Detect which cell encompasses the target text, then output its [X, Y] center coordinate. 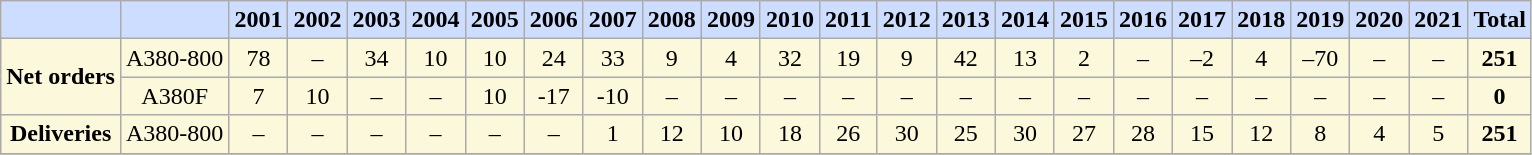
2013 [966, 20]
34 [376, 58]
78 [258, 58]
–70 [1320, 58]
2002 [318, 20]
26 [848, 134]
2003 [376, 20]
0 [1500, 96]
2020 [1380, 20]
15 [1202, 134]
13 [1024, 58]
24 [554, 58]
2 [1084, 58]
2001 [258, 20]
2012 [906, 20]
18 [790, 134]
2010 [790, 20]
2004 [436, 20]
2005 [494, 20]
Deliveries [61, 134]
7 [258, 96]
–2 [1202, 58]
-10 [612, 96]
2006 [554, 20]
2009 [730, 20]
2021 [1438, 20]
27 [1084, 134]
Total [1500, 20]
A380F [174, 96]
2008 [672, 20]
42 [966, 58]
25 [966, 134]
2014 [1024, 20]
5 [1438, 134]
32 [790, 58]
-17 [554, 96]
33 [612, 58]
2017 [1202, 20]
Net orders [61, 77]
28 [1142, 134]
2018 [1262, 20]
2016 [1142, 20]
19 [848, 58]
2007 [612, 20]
8 [1320, 134]
2015 [1084, 20]
2019 [1320, 20]
2011 [848, 20]
1 [612, 134]
